Detect which cell encompasses the target text, then output its [x, y] center coordinate. 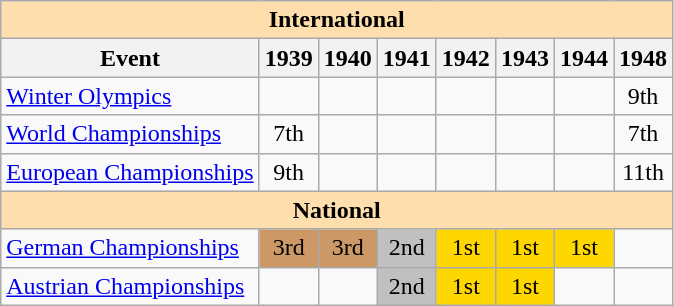
Event [130, 58]
11th [644, 172]
1944 [584, 58]
1943 [524, 58]
National [337, 210]
International [337, 20]
Winter Olympics [130, 96]
1941 [406, 58]
World Championships [130, 134]
1948 [644, 58]
1939 [288, 58]
Austrian Championships [130, 286]
German Championships [130, 248]
European Championships [130, 172]
1942 [466, 58]
1940 [348, 58]
